Extract the [X, Y] coordinate from the center of the cell holding the provided text.  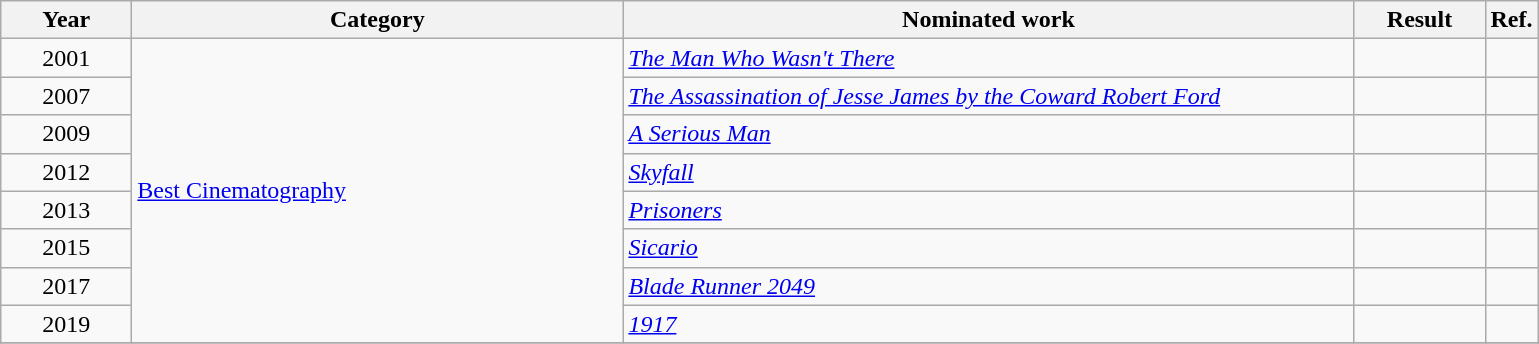
Ref. [1512, 20]
Skyfall [988, 172]
Result [1420, 20]
Prisoners [988, 210]
2001 [66, 58]
The Assassination of Jesse James by the Coward Robert Ford [988, 96]
Blade Runner 2049 [988, 286]
1917 [988, 324]
2019 [66, 324]
2015 [66, 248]
Nominated work [988, 20]
2012 [66, 172]
Sicario [988, 248]
The Man Who Wasn't There [988, 58]
Best Cinematography [378, 191]
Year [66, 20]
2013 [66, 210]
2009 [66, 134]
2007 [66, 96]
Category [378, 20]
A Serious Man [988, 134]
2017 [66, 286]
